Pinpoint the cell where the given text exists, returning its (X, Y) midpoint coordinate. 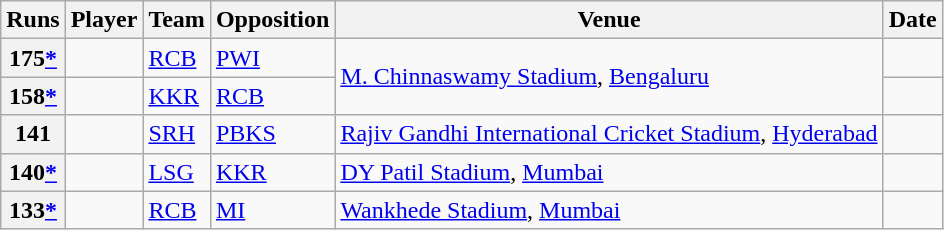
PBKS (272, 134)
Runs (33, 20)
Date (912, 20)
141 (33, 134)
PWI (272, 58)
SRH (177, 134)
Player (104, 20)
158* (33, 96)
MI (272, 210)
Team (177, 20)
DY Patil Stadium, Mumbai (609, 172)
Venue (609, 20)
Wankhede Stadium, Mumbai (609, 210)
LSG (177, 172)
Rajiv Gandhi International Cricket Stadium, Hyderabad (609, 134)
Opposition (272, 20)
133* (33, 210)
M. Chinnaswamy Stadium, Bengaluru (609, 77)
140* (33, 172)
175* (33, 58)
